Scan for the cell matching the given text and deliver its (x, y) coordinate at center. 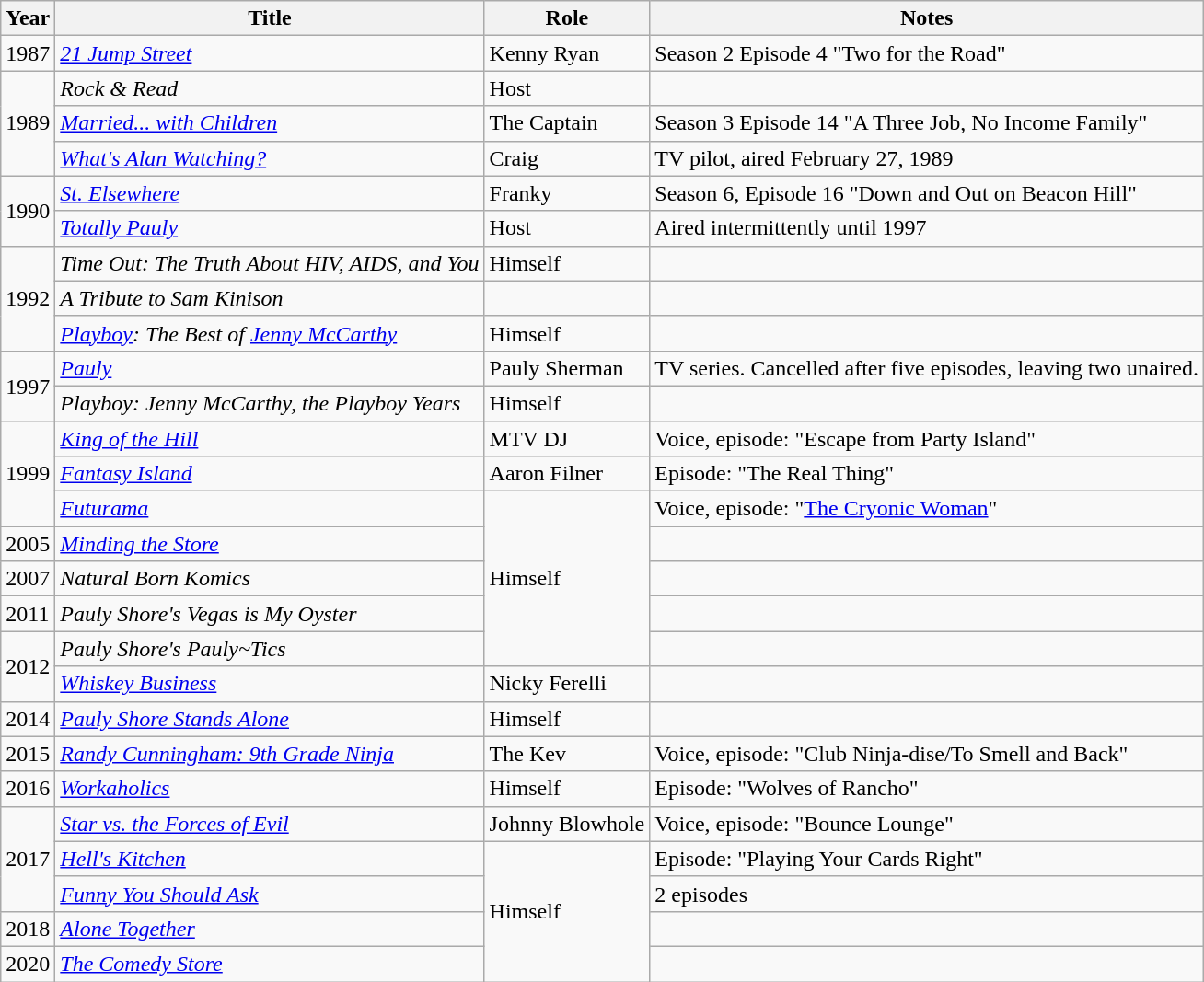
1989 (28, 123)
Kenny Ryan (567, 53)
Futurama (270, 509)
Episode: "The Real Thing" (927, 474)
2016 (28, 789)
2014 (28, 719)
Playboy: The Best of Jenny McCarthy (270, 333)
Voice, episode: "Club Ninja-dise/To Smell and Back" (927, 754)
The Comedy Store (270, 964)
The Captain (567, 123)
Funny You Should Ask (270, 894)
2005 (28, 544)
Alone Together (270, 929)
Workaholics (270, 789)
Rock & Read (270, 88)
2 episodes (927, 894)
Totally Pauly (270, 228)
Randy Cunningham: 9th Grade Ninja (270, 754)
MTV DJ (567, 439)
Pauly Shore Stands Alone (270, 719)
A Tribute to Sam Kinison (270, 298)
Fantasy Island (270, 474)
Time Out: The Truth About HIV, AIDS, and You (270, 263)
Whiskey Business (270, 684)
Season 3 Episode 14 "A Three Job, No Income Family" (927, 123)
Aired intermittently until 1997 (927, 228)
Craig (567, 158)
2015 (28, 754)
2017 (28, 859)
Voice, episode: "Escape from Party Island" (927, 439)
TV series. Cancelled after five episodes, leaving two unaired. (927, 368)
The Kev (567, 754)
Episode: "Wolves of Rancho" (927, 789)
Nicky Ferelli (567, 684)
Pauly Shore's Vegas is My Oyster (270, 614)
21 Jump Street (270, 53)
Johnny Blowhole (567, 824)
What's Alan Watching? (270, 158)
Title (270, 18)
Minding the Store (270, 544)
St. Elsewhere (270, 193)
2011 (28, 614)
1987 (28, 53)
TV pilot, aired February 27, 1989 (927, 158)
2007 (28, 579)
2020 (28, 964)
Pauly Shore's Pauly~Tics (270, 649)
Season 6, Episode 16 "Down and Out on Beacon Hill" (927, 193)
Franky (567, 193)
Aaron Filner (567, 474)
Episode: "Playing Your Cards Right" (927, 859)
Playboy: Jenny McCarthy, the Playboy Years (270, 403)
Natural Born Komics (270, 579)
1990 (28, 211)
2018 (28, 929)
Star vs. the Forces of Evil (270, 824)
Season 2 Episode 4 "Two for the Road" (927, 53)
King of the Hill (270, 439)
1997 (28, 386)
Hell's Kitchen (270, 859)
Pauly (270, 368)
Married... with Children (270, 123)
1999 (28, 474)
Voice, episode: "Bounce Lounge" (927, 824)
Year (28, 18)
2012 (28, 666)
Pauly Sherman (567, 368)
Voice, episode: "The Cryonic Woman" (927, 509)
Notes (927, 18)
1992 (28, 298)
Role (567, 18)
